Pinpoint the cell where the given text exists, returning its (x, y) midpoint coordinate. 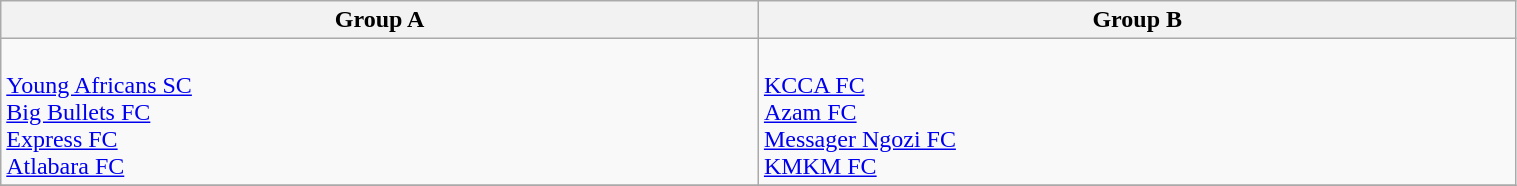
Young Africans SC Big Bullets FC Express FC Atlabara FC (380, 112)
Group B (1137, 20)
Group A (380, 20)
KCCA FC Azam FC Messager Ngozi FC KMKM FC (1137, 112)
